Extract the (x, y) coordinate from the center of the cell holding the provided text.  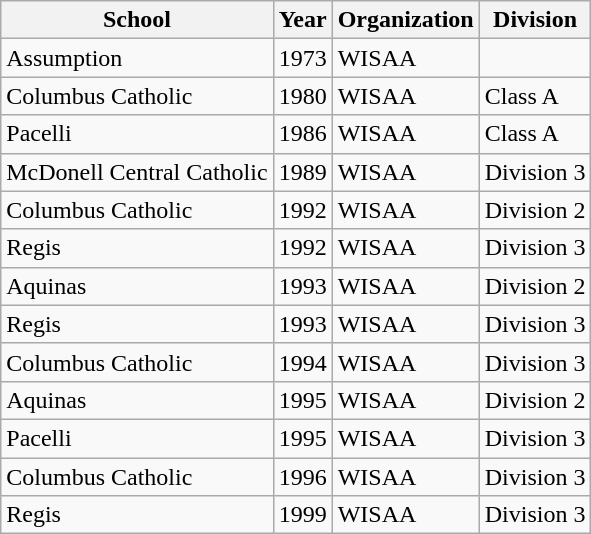
McDonell Central Catholic (137, 172)
1989 (302, 172)
Year (302, 20)
Assumption (137, 58)
Organization (406, 20)
Division (535, 20)
1986 (302, 134)
1973 (302, 58)
1994 (302, 362)
School (137, 20)
1980 (302, 96)
1996 (302, 477)
1999 (302, 515)
